Pinpoint the cell where the given text exists, returning its (X, Y) midpoint coordinate. 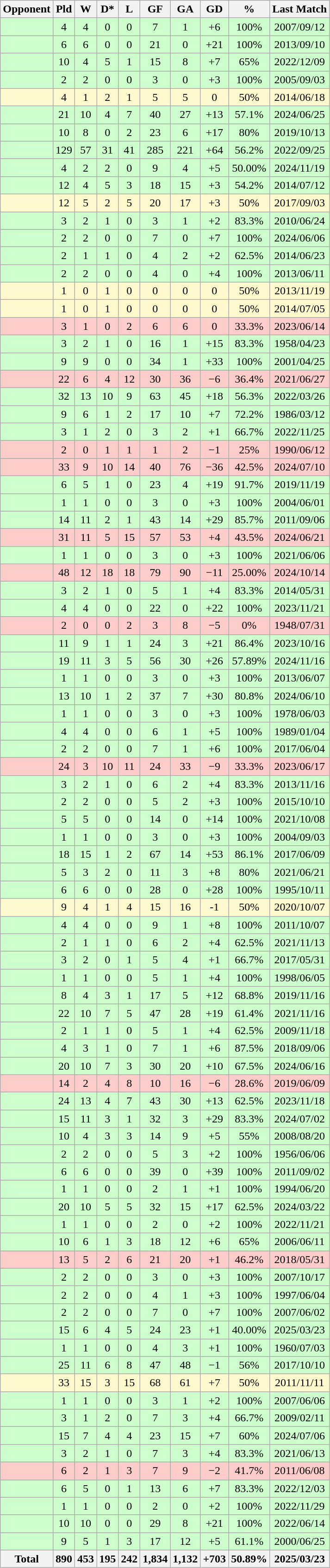
2013/11/16 (300, 784)
2011/10/07 (300, 925)
2013/06/11 (300, 273)
2014/05/31 (300, 590)
2014/06/23 (300, 256)
2022/09/25 (300, 150)
890 (64, 1559)
2017/10/10 (300, 1365)
86.1% (249, 855)
129 (64, 150)
+15 (215, 344)
Last Match (300, 9)
2018/09/06 (300, 1048)
−9 (215, 766)
+14 (215, 819)
2013/09/10 (300, 44)
1958/04/23 (300, 344)
91.7% (249, 484)
2015/10/10 (300, 802)
56% (249, 1365)
2024/06/21 (300, 538)
2007/09/12 (300, 27)
90 (185, 573)
76 (185, 467)
2021/10/08 (300, 819)
56 (156, 661)
40.00% (249, 1330)
2020/10/07 (300, 907)
+10 (215, 1066)
1986/03/12 (300, 414)
+18 (215, 397)
2024/07/02 (300, 1119)
61 (185, 1383)
2006/06/11 (300, 1242)
2017/05/31 (300, 960)
Total (27, 1559)
2011/09/02 (300, 1171)
2019/06/09 (300, 1084)
2022/06/14 (300, 1524)
2009/02/11 (300, 1418)
2021/06/13 (300, 1453)
57.1% (249, 115)
53 (185, 538)
39 (156, 1171)
0% (249, 626)
2011/11/11 (300, 1383)
2017/09/03 (300, 203)
2005/09/03 (300, 80)
2024/06/06 (300, 238)
2017/06/09 (300, 855)
56.2% (249, 150)
2022/03/26 (300, 397)
2013/06/07 (300, 678)
2024/06/25 (300, 115)
86.4% (249, 643)
2024/03/22 (300, 1207)
27 (185, 115)
2022/12/09 (300, 62)
67.5% (249, 1066)
GD (215, 9)
63 (156, 397)
2004/06/01 (300, 502)
42.5% (249, 467)
79 (156, 573)
2001/04/25 (300, 361)
2023/06/14 (300, 326)
45 (185, 397)
1997/06/04 (300, 1295)
1995/10/11 (300, 890)
56.3% (249, 397)
2023/06/17 (300, 766)
2011/09/06 (300, 520)
+39 (215, 1171)
+12 (215, 995)
−2 (215, 1471)
61.4% (249, 1013)
Opponent (27, 9)
80.8% (249, 696)
2008/08/20 (300, 1136)
1998/06/05 (300, 978)
68.8% (249, 995)
2021/06/21 (300, 872)
2023/11/18 (300, 1101)
2009/11/18 (300, 1030)
1,834 (156, 1559)
2024/07/06 (300, 1436)
L (130, 9)
36 (185, 379)
2021/11/16 (300, 1013)
1956/06/06 (300, 1154)
+703 (215, 1559)
60% (249, 1436)
2021/06/06 (300, 555)
25% (249, 449)
2024/11/19 (300, 167)
+53 (215, 855)
36.4% (249, 379)
1948/07/31 (300, 626)
+30 (215, 696)
25.00% (249, 573)
2014/06/18 (300, 97)
2024/10/14 (300, 573)
1989/01/04 (300, 731)
2022/11/21 (300, 1224)
2007/06/02 (300, 1312)
2007/06/06 (300, 1401)
Pld (64, 9)
1978/06/03 (300, 713)
2014/07/12 (300, 185)
2017/06/04 (300, 749)
1990/06/12 (300, 449)
2023/10/16 (300, 643)
2024/06/16 (300, 1066)
41.7% (249, 1471)
2024/11/16 (300, 661)
+64 (215, 150)
43.5% (249, 538)
2018/05/31 (300, 1259)
54.2% (249, 185)
+28 (215, 890)
−36 (215, 467)
2014/07/05 (300, 309)
1,132 (185, 1559)
19 (64, 661)
50.00% (249, 167)
87.5% (249, 1048)
50.89% (249, 1559)
72.2% (249, 414)
2023/11/21 (300, 608)
−5 (215, 626)
1994/06/20 (300, 1189)
46.2% (249, 1259)
242 (130, 1559)
+26 (215, 661)
+33 (215, 361)
28.6% (249, 1084)
41 (130, 150)
GF (156, 9)
2021/06/27 (300, 379)
2024/07/10 (300, 467)
25 (64, 1365)
34 (156, 361)
2022/11/29 (300, 1506)
285 (156, 150)
2019/11/16 (300, 995)
+22 (215, 608)
2024/06/10 (300, 696)
195 (107, 1559)
2004/09/03 (300, 837)
2007/10/17 (300, 1277)
1960/07/03 (300, 1348)
221 (185, 150)
-1 (215, 907)
2019/10/13 (300, 132)
68 (156, 1383)
37 (156, 696)
2021/11/13 (300, 942)
% (249, 9)
29 (156, 1524)
453 (86, 1559)
GA (185, 9)
2013/11/19 (300, 291)
67 (156, 855)
85.7% (249, 520)
2011/06/08 (300, 1471)
2022/11/25 (300, 432)
55% (249, 1136)
57.89% (249, 661)
2019/11/19 (300, 484)
61.1% (249, 1541)
2010/06/24 (300, 221)
2022/12/03 (300, 1488)
W (86, 9)
D* (107, 9)
2000/06/25 (300, 1541)
−11 (215, 573)
